For the text-containing cell, return its midpoint in (X, Y) coordinate format. 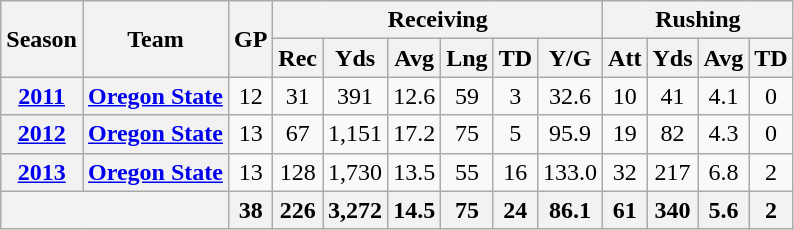
Rushing (698, 20)
41 (672, 96)
1,730 (356, 172)
Att (625, 58)
128 (298, 172)
2013 (42, 172)
24 (515, 210)
1,151 (356, 134)
95.9 (570, 134)
5.6 (724, 210)
391 (356, 96)
67 (298, 134)
61 (625, 210)
226 (298, 210)
19 (625, 134)
Team (155, 39)
38 (250, 210)
Season (42, 39)
Lng (467, 58)
86.1 (570, 210)
2012 (42, 134)
217 (672, 172)
4.1 (724, 96)
14.5 (414, 210)
2011 (42, 96)
133.0 (570, 172)
55 (467, 172)
Rec (298, 58)
Receiving (438, 20)
12 (250, 96)
12.6 (414, 96)
340 (672, 210)
3 (515, 96)
Y/G (570, 58)
6.8 (724, 172)
4.3 (724, 134)
17.2 (414, 134)
5 (515, 134)
59 (467, 96)
10 (625, 96)
16 (515, 172)
82 (672, 134)
32.6 (570, 96)
31 (298, 96)
3,272 (356, 210)
13.5 (414, 172)
GP (250, 39)
32 (625, 172)
